Identify which cell holds the provided text, then report its (x, y) central coordinate. 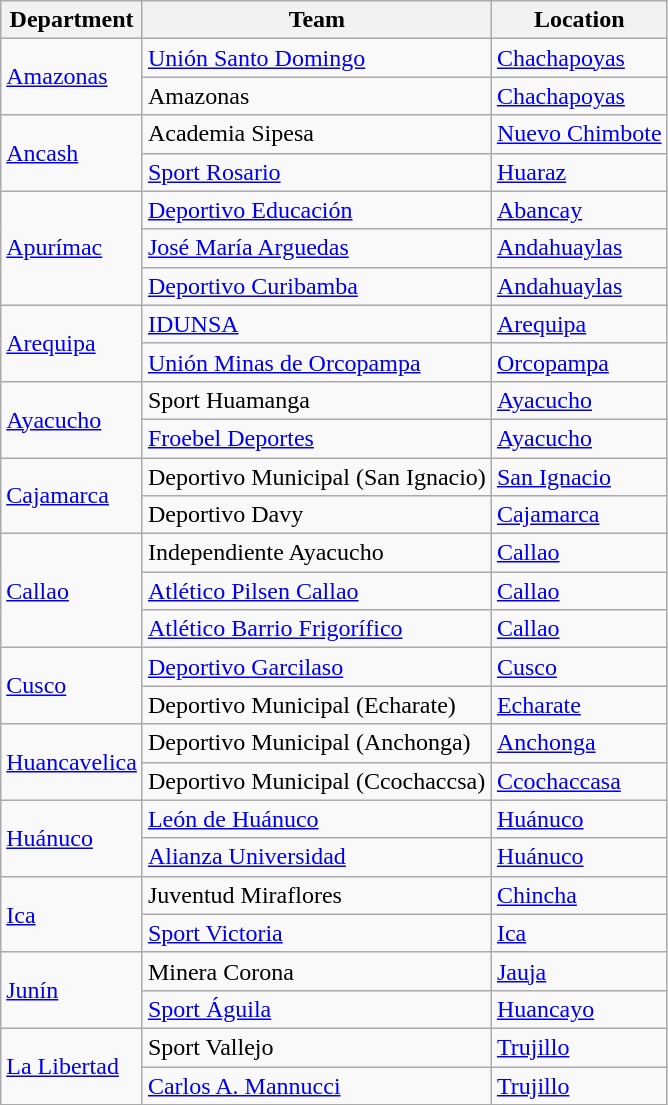
Academia Sipesa (316, 134)
Atlético Barrio Frigorífico (316, 629)
Location (579, 20)
Unión Santo Domingo (316, 58)
Huancayo (579, 1009)
Ancash (72, 153)
Froebel Deportes (316, 438)
Deportivo Municipal (San Ignacio) (316, 477)
Atlético Pilsen Callao (316, 591)
Department (72, 20)
Ccochaccasa (579, 781)
Huancavelica (72, 762)
Sport Huamanga (316, 400)
Echarate (579, 705)
San Ignacio (579, 477)
Minera Corona (316, 971)
Sport Vallejo (316, 1047)
Jauja (579, 971)
Alianza Universidad (316, 857)
IDUNSA (316, 324)
José María Arguedas (316, 248)
Apurímac (72, 248)
Chincha (579, 895)
Team (316, 20)
Deportivo Educación (316, 210)
Deportivo Municipal (Ccochaccsa) (316, 781)
León de Huánuco (316, 819)
Juventud Miraflores (316, 895)
Deportivo Municipal (Anchonga) (316, 743)
Deportivo Garcilaso (316, 667)
Unión Minas de Orcopampa (316, 362)
La Libertad (72, 1066)
Anchonga (579, 743)
Huaraz (579, 172)
Sport Águila (316, 1009)
Deportivo Davy (316, 515)
Carlos A. Mannucci (316, 1085)
Junín (72, 990)
Sport Rosario (316, 172)
Abancay (579, 210)
Nuevo Chimbote (579, 134)
Orcopampa (579, 362)
Independiente Ayacucho (316, 553)
Deportivo Curibamba (316, 286)
Deportivo Municipal (Echarate) (316, 705)
Sport Victoria (316, 933)
